Locate the cell with the specified text and output its [x, y] center coordinate. 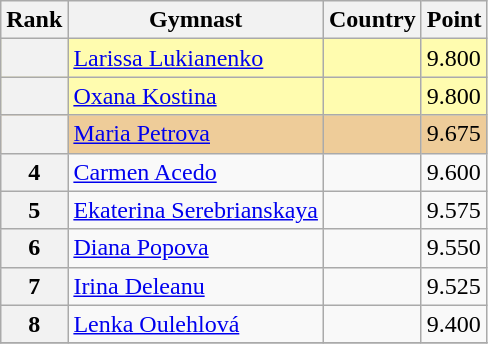
Country [372, 20]
9.525 [454, 286]
Rank [34, 20]
Gymnast [196, 20]
Point [454, 20]
7 [34, 286]
9.675 [454, 134]
9.400 [454, 324]
Diana Popova [196, 248]
5 [34, 210]
Ekaterina Serebrianskaya [196, 210]
8 [34, 324]
Lenka Oulehlová [196, 324]
9.600 [454, 172]
9.550 [454, 248]
9.575 [454, 210]
Oxana Kostina [196, 96]
Irina Deleanu [196, 286]
4 [34, 172]
Larissa Lukianenko [196, 58]
6 [34, 248]
Maria Petrova [196, 134]
Carmen Acedo [196, 172]
